Output the [x, y] coordinate of the center of the cell containing the given text.  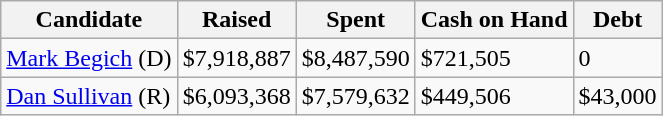
Debt [618, 20]
$6,093,368 [236, 96]
$7,579,632 [356, 96]
$449,506 [494, 96]
$8,487,590 [356, 58]
Candidate [89, 20]
Spent [356, 20]
$7,918,887 [236, 58]
Dan Sullivan (R) [89, 96]
$43,000 [618, 96]
Raised [236, 20]
Cash on Hand [494, 20]
0 [618, 58]
Mark Begich (D) [89, 58]
$721,505 [494, 58]
